Identify which cell holds the provided text, then report its (X, Y) central coordinate. 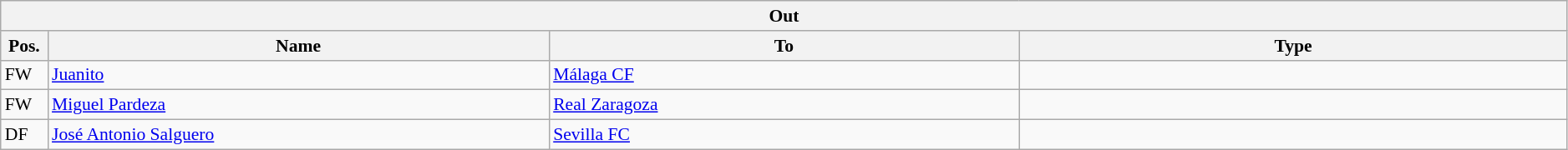
DF (24, 135)
Miguel Pardeza (298, 105)
Málaga CF (784, 75)
Juanito (298, 75)
Name (298, 46)
Pos. (24, 46)
Type (1293, 46)
Out (784, 16)
José Antonio Salguero (298, 135)
Sevilla FC (784, 135)
Real Zaragoza (784, 105)
To (784, 46)
